Determine the [x, y] coordinate at the center of the cell enclosing the given text.  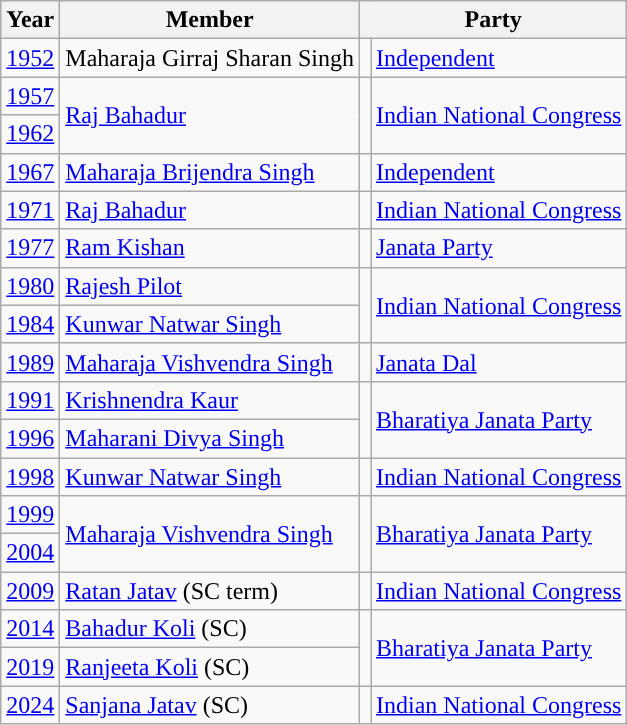
Ranjeeta Koli (SC) [210, 667]
1952 [30, 58]
Krishnendra Kaur [210, 400]
1977 [30, 248]
1957 [30, 96]
Year [30, 20]
1967 [30, 172]
Ram Kishan [210, 248]
1984 [30, 324]
2009 [30, 591]
2004 [30, 553]
Sanjana Jatav (SC) [210, 705]
Janata Dal [499, 362]
Bahadur Koli (SC) [210, 629]
Maharaja Brijendra Singh [210, 172]
Maharaja Girraj Sharan Singh [210, 58]
Janata Party [499, 248]
Rajesh Pilot [210, 286]
1996 [30, 438]
Member [210, 20]
Party [492, 20]
2014 [30, 629]
1971 [30, 210]
1991 [30, 400]
2024 [30, 705]
1962 [30, 134]
1989 [30, 362]
Maharani Divya Singh [210, 438]
Ratan Jatav (SC term) [210, 591]
1980 [30, 286]
2019 [30, 667]
1998 [30, 477]
1999 [30, 515]
